Search for the cell housing the specified text and yield its (x, y) center coordinate. 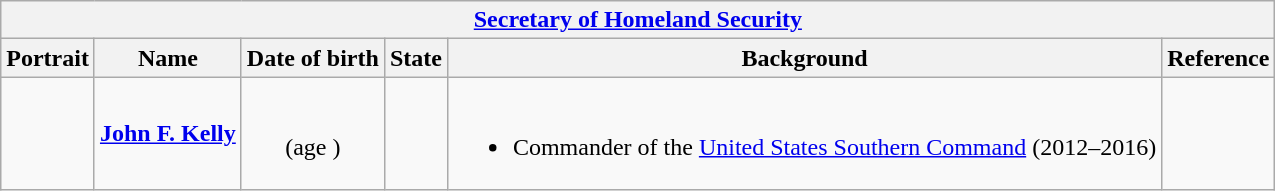
Date of birth (312, 58)
Commander of the United States Southern Command (2012–2016) (804, 134)
Reference (1218, 58)
Secretary of Homeland Security (638, 20)
Portrait (48, 58)
(age ) (312, 134)
Background (804, 58)
State (416, 58)
John F. Kelly (168, 134)
Name (168, 58)
